Detect which cell encompasses the target text, then output its [x, y] center coordinate. 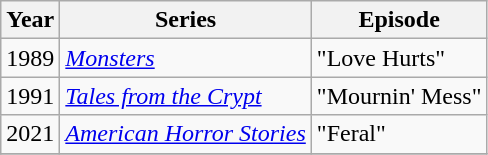
Year [30, 20]
"Feral" [399, 134]
Series [186, 20]
2021 [30, 134]
Tales from the Crypt [186, 96]
"Mournin' Mess" [399, 96]
American Horror Stories [186, 134]
Episode [399, 20]
1991 [30, 96]
"Love Hurts" [399, 58]
Monsters [186, 58]
1989 [30, 58]
